Search for the cell housing the specified text and yield its (x, y) center coordinate. 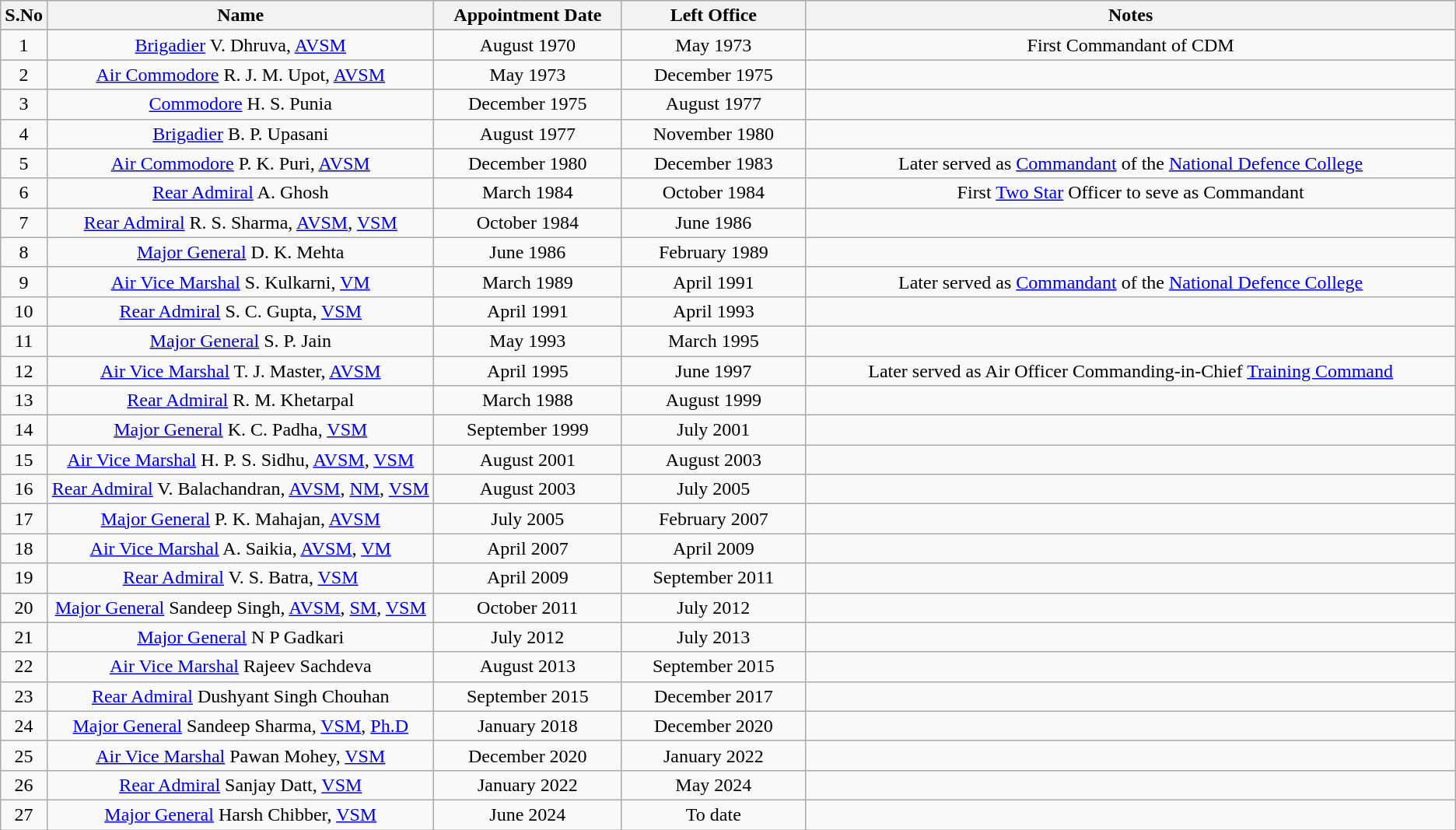
First Two Star Officer to seve as Commandant (1131, 193)
September 2011 (714, 578)
Rear Admiral V. S. Batra, VSM (240, 578)
Rear Admiral Dushyant Singh Chouhan (240, 696)
July 2013 (714, 637)
23 (24, 696)
August 1970 (527, 45)
17 (24, 519)
Major General Harsh Chibber, VSM (240, 814)
22 (24, 667)
April 1993 (714, 311)
Notes (1131, 16)
June 2024 (527, 814)
13 (24, 401)
September 1999 (527, 430)
Later served as Air Officer Commanding-in-Chief Training Command (1131, 371)
August 2013 (527, 667)
27 (24, 814)
Air Vice Marshal S. Kulkarni, VM (240, 282)
11 (24, 341)
Air Vice Marshal Pawan Mohey, VSM (240, 755)
March 1988 (527, 401)
Rear Admiral V. Balachandran, AVSM, NM, VSM (240, 489)
3 (24, 104)
April 1995 (527, 371)
Name (240, 16)
25 (24, 755)
Air Vice Marshal A. Saikia, AVSM, VM (240, 548)
Air Commodore R. J. M. Upot, AVSM (240, 75)
November 1980 (714, 134)
2 (24, 75)
Brigadier B. P. Upasani (240, 134)
7 (24, 222)
9 (24, 282)
20 (24, 608)
16 (24, 489)
December 1983 (714, 163)
March 1984 (527, 193)
Rear Admiral S. C. Gupta, VSM (240, 311)
May 2024 (714, 785)
12 (24, 371)
Commodore H. S. Punia (240, 104)
Major General S. P. Jain (240, 341)
Major General N P Gadkari (240, 637)
December 2017 (714, 696)
Major General K. C. Padha, VSM (240, 430)
Air Vice Marshal T. J. Master, AVSM (240, 371)
August 2001 (527, 460)
8 (24, 252)
Rear Admiral R. M. Khetarpal (240, 401)
Major General Sandeep Sharma, VSM, Ph.D (240, 726)
April 2007 (527, 548)
14 (24, 430)
Rear Admiral Sanjay Datt, VSM (240, 785)
First Commandant of CDM (1131, 45)
Air Commodore P. K. Puri, AVSM (240, 163)
February 2007 (714, 519)
19 (24, 578)
1 (24, 45)
Major General P. K. Mahajan, AVSM (240, 519)
October 2011 (527, 608)
10 (24, 311)
Appointment Date (527, 16)
21 (24, 637)
Major General D. K. Mehta (240, 252)
Major General Sandeep Singh, AVSM, SM, VSM (240, 608)
January 2018 (527, 726)
S.No (24, 16)
4 (24, 134)
Brigadier V. Dhruva, AVSM (240, 45)
February 1989 (714, 252)
May 1993 (527, 341)
Air Vice Marshal Rajeev Sachdeva (240, 667)
March 1995 (714, 341)
March 1989 (527, 282)
6 (24, 193)
Rear Admiral R. S. Sharma, AVSM, VSM (240, 222)
December 1980 (527, 163)
To date (714, 814)
26 (24, 785)
June 1997 (714, 371)
5 (24, 163)
July 2001 (714, 430)
August 1999 (714, 401)
18 (24, 548)
Rear Admiral A. Ghosh (240, 193)
24 (24, 726)
15 (24, 460)
Air Vice Marshal H. P. S. Sidhu, AVSM, VSM (240, 460)
Left Office (714, 16)
